Capture the cell that displays the provided text and extract its [X, Y] central coordinate. 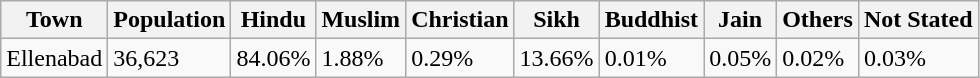
Sikh [556, 20]
13.66% [556, 58]
0.01% [651, 58]
Town [54, 20]
36,623 [170, 58]
1.88% [361, 58]
0.05% [740, 58]
Ellenabad [54, 58]
Christian [460, 20]
0.29% [460, 58]
Not Stated [918, 20]
Muslim [361, 20]
0.02% [818, 58]
Population [170, 20]
Jain [740, 20]
Hindu [274, 20]
Others [818, 20]
84.06% [274, 58]
Buddhist [651, 20]
0.03% [918, 58]
